Determine the (X, Y) coordinate at the center of the cell enclosing the given text.  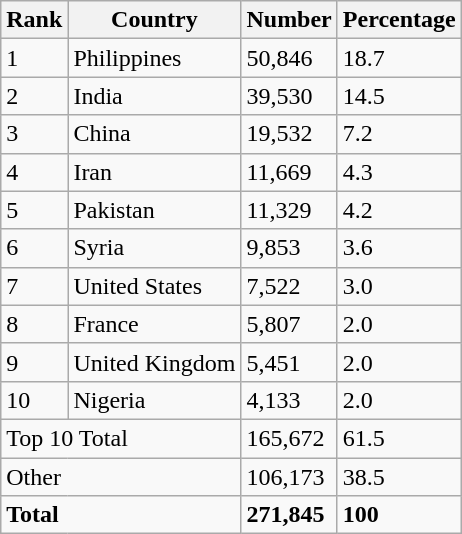
China (154, 134)
11,669 (289, 172)
United States (154, 286)
4,133 (289, 400)
7,522 (289, 286)
7.2 (399, 134)
Iran (154, 172)
4 (34, 172)
Rank (34, 20)
3.0 (399, 286)
14.5 (399, 96)
9 (34, 362)
39,530 (289, 96)
61.5 (399, 438)
Other (121, 477)
6 (34, 248)
United Kingdom (154, 362)
38.5 (399, 477)
165,672 (289, 438)
Philippines (154, 58)
5,451 (289, 362)
100 (399, 515)
5 (34, 210)
2 (34, 96)
18.7 (399, 58)
271,845 (289, 515)
India (154, 96)
5,807 (289, 324)
1 (34, 58)
Pakistan (154, 210)
4.3 (399, 172)
Number (289, 20)
Top 10 Total (121, 438)
Syria (154, 248)
8 (34, 324)
3.6 (399, 248)
Percentage (399, 20)
Country (154, 20)
Nigeria (154, 400)
7 (34, 286)
19,532 (289, 134)
50,846 (289, 58)
10 (34, 400)
11,329 (289, 210)
106,173 (289, 477)
Total (121, 515)
3 (34, 134)
9,853 (289, 248)
4.2 (399, 210)
France (154, 324)
